Search for the cell housing the specified text and yield its [X, Y] center coordinate. 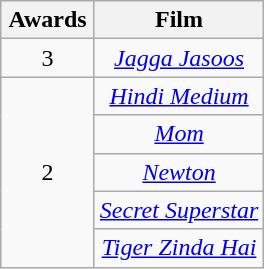
2 [48, 172]
Film [178, 20]
Jagga Jasoos [178, 58]
Awards [48, 20]
Newton [178, 172]
Hindi Medium [178, 96]
Mom [178, 134]
3 [48, 58]
Secret Superstar [178, 210]
Tiger Zinda Hai [178, 248]
